Detect which cell encompasses the target text, then output its [X, Y] center coordinate. 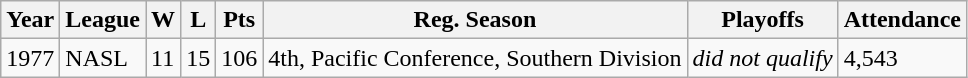
L [198, 20]
W [164, 20]
League [103, 20]
4th, Pacific Conference, Southern Division [475, 58]
Pts [240, 20]
Playoffs [762, 20]
NASL [103, 58]
15 [198, 58]
106 [240, 58]
Attendance [902, 20]
did not qualify [762, 58]
4,543 [902, 58]
Reg. Season [475, 20]
11 [164, 58]
1977 [30, 58]
Year [30, 20]
